Find where the given text appears and provide that cell's center as (X, Y) coordinate. 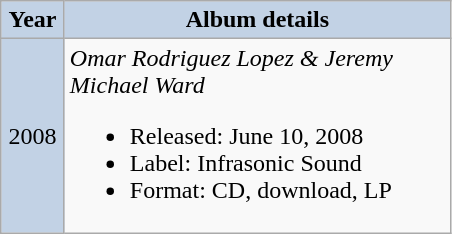
Omar Rodriguez Lopez & Jeremy Michael WardReleased: June 10, 2008Label: Infrasonic SoundFormat: CD, download, LP (257, 136)
2008 (33, 136)
Year (33, 20)
Album details (257, 20)
